Extract the (X, Y) coordinate from the center of the cell holding the provided text.  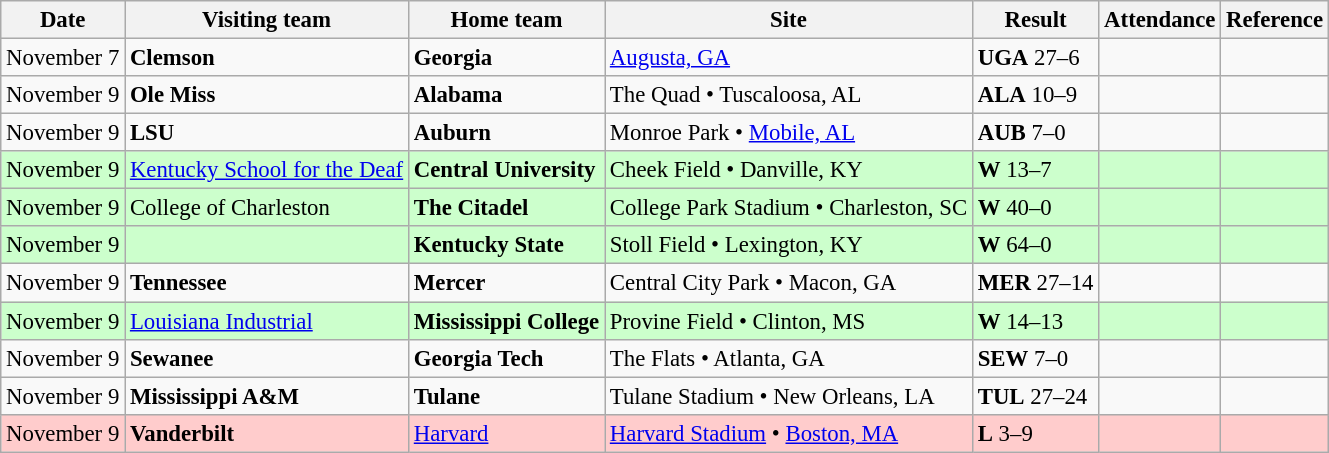
ALA 10–9 (1035, 95)
Augusta, GA (789, 58)
Mississippi College (506, 321)
Provine Field • Clinton, MS (789, 321)
Harvard Stadium • Boston, MA (789, 433)
Georgia Tech (506, 358)
Monroe Park • Mobile, AL (789, 133)
L 3–9 (1035, 433)
Louisiana Industrial (267, 321)
SEW 7–0 (1035, 358)
Vanderbilt (267, 433)
College of Charleston (267, 208)
Mercer (506, 283)
The Flats • Atlanta, GA (789, 358)
Cheek Field • Danville, KY (789, 170)
Reference (1275, 20)
College Park Stadium • Charleston, SC (789, 208)
Central University (506, 170)
Attendance (1160, 20)
Tulane Stadium • New Orleans, LA (789, 396)
W 13–7 (1035, 170)
W 40–0 (1035, 208)
November 7 (63, 58)
Alabama (506, 95)
Sewanee (267, 358)
Tulane (506, 396)
Site (789, 20)
Georgia (506, 58)
Visiting team (267, 20)
W 64–0 (1035, 245)
The Citadel (506, 208)
Stoll Field • Lexington, KY (789, 245)
The Quad • Tuscaloosa, AL (789, 95)
Home team (506, 20)
Harvard (506, 433)
W 14–13 (1035, 321)
Mississippi A&M (267, 396)
Clemson (267, 58)
AUB 7–0 (1035, 133)
Tennessee (267, 283)
Ole Miss (267, 95)
LSU (267, 133)
Central City Park • Macon, GA (789, 283)
Date (63, 20)
Kentucky School for the Deaf (267, 170)
MER 27–14 (1035, 283)
TUL 27–24 (1035, 396)
Auburn (506, 133)
Result (1035, 20)
UGA 27–6 (1035, 58)
Kentucky State (506, 245)
